From the cell containing the given text, extract its center point as [X, Y] coordinate. 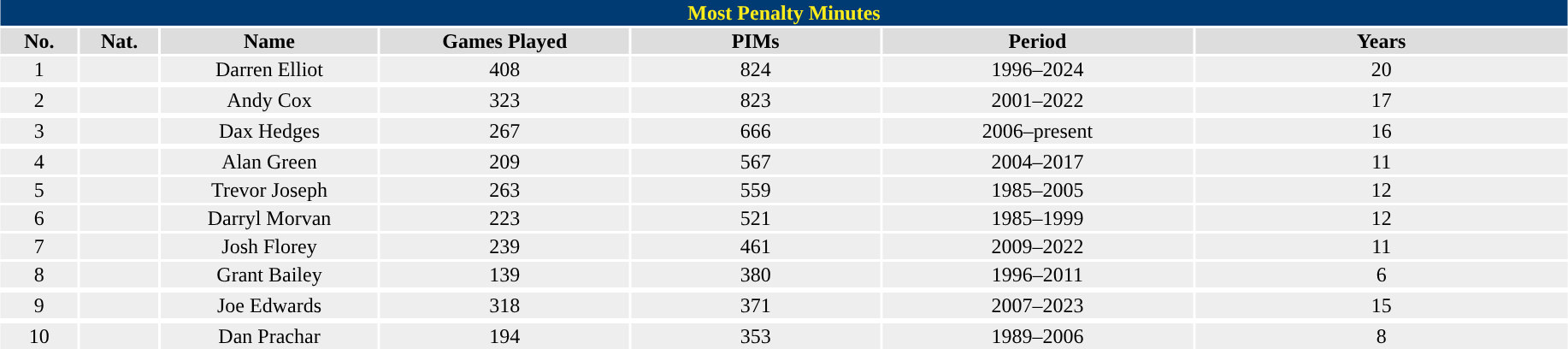
No. [39, 41]
567 [755, 162]
Dan Prachar [269, 336]
1985–1999 [1038, 218]
Years [1382, 41]
7 [39, 246]
1996–2024 [1038, 69]
Nat. [120, 41]
Joe Edwards [269, 305]
Darryl Morvan [269, 218]
223 [504, 218]
2004–2017 [1038, 162]
Josh Florey [269, 246]
2001–2022 [1038, 100]
353 [755, 336]
10 [39, 336]
408 [504, 69]
1989–2006 [1038, 336]
9 [39, 305]
1985–2005 [1038, 190]
Dax Hedges [269, 131]
2 [39, 100]
263 [504, 190]
20 [1382, 69]
Most Penalty Minutes [783, 13]
PIMs [755, 41]
2007–2023 [1038, 305]
Andy Cox [269, 100]
521 [755, 218]
461 [755, 246]
380 [755, 275]
Name [269, 41]
2009–2022 [1038, 246]
194 [504, 336]
Period [1038, 41]
4 [39, 162]
Games Played [504, 41]
559 [755, 190]
Trevor Joseph [269, 190]
823 [755, 100]
5 [39, 190]
16 [1382, 131]
15 [1382, 305]
Grant Bailey [269, 275]
323 [504, 100]
267 [504, 131]
3 [39, 131]
371 [755, 305]
1 [39, 69]
318 [504, 305]
209 [504, 162]
1996–2011 [1038, 275]
2006–present [1038, 131]
139 [504, 275]
666 [755, 131]
Alan Green [269, 162]
17 [1382, 100]
239 [504, 246]
824 [755, 69]
Darren Elliot [269, 69]
